Provide the [X, Y] coordinate of the cell's center where the given text is located.  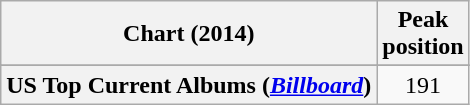
Peakposition [423, 34]
191 [423, 85]
US Top Current Albums (Billboard) [189, 85]
Chart (2014) [189, 34]
